For the text-containing cell, return its midpoint in (x, y) coordinate format. 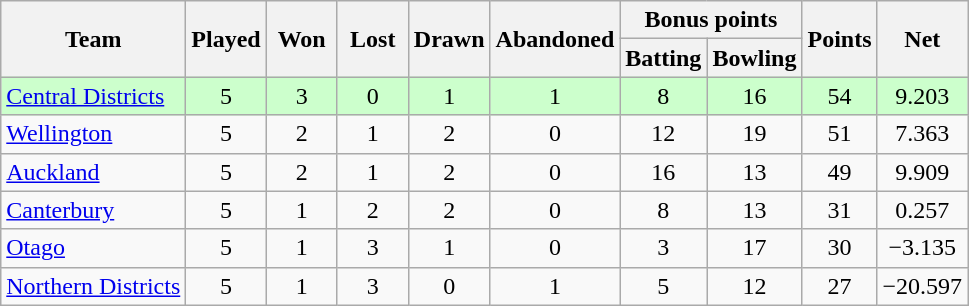
Won (302, 39)
Otago (94, 248)
9.909 (922, 172)
54 (840, 96)
7.363 (922, 134)
Wellington (94, 134)
Drawn (449, 39)
51 (840, 134)
30 (840, 248)
Auckland (94, 172)
Bonus points (711, 20)
27 (840, 286)
Batting (664, 58)
49 (840, 172)
Team (94, 39)
Net (922, 39)
−3.135 (922, 248)
Northern Districts (94, 286)
Central Districts (94, 96)
Played (226, 39)
Points (840, 39)
9.203 (922, 96)
Canterbury (94, 210)
0.257 (922, 210)
Lost (372, 39)
−20.597 (922, 286)
Abandoned (555, 39)
Bowling (754, 58)
17 (754, 248)
31 (840, 210)
19 (754, 134)
